For the text-containing cell, return its midpoint in (x, y) coordinate format. 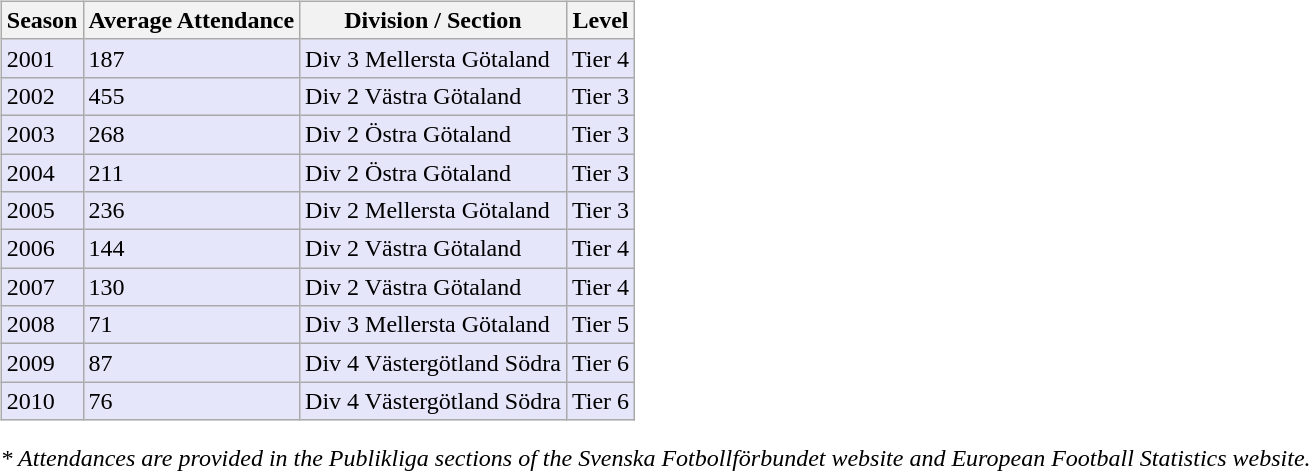
2002 (42, 96)
Tier 5 (600, 325)
87 (192, 363)
236 (192, 211)
2008 (42, 325)
71 (192, 325)
76 (192, 401)
187 (192, 58)
2004 (42, 173)
2007 (42, 287)
Level (600, 20)
2006 (42, 249)
130 (192, 287)
455 (192, 96)
2005 (42, 211)
Season (42, 20)
2001 (42, 58)
211 (192, 173)
Division / Section (434, 20)
2003 (42, 134)
2009 (42, 363)
Div 2 Mellersta Götaland (434, 211)
268 (192, 134)
Average Attendance (192, 20)
144 (192, 249)
2010 (42, 401)
